Find where the given text appears and provide that cell's center as (X, Y) coordinate. 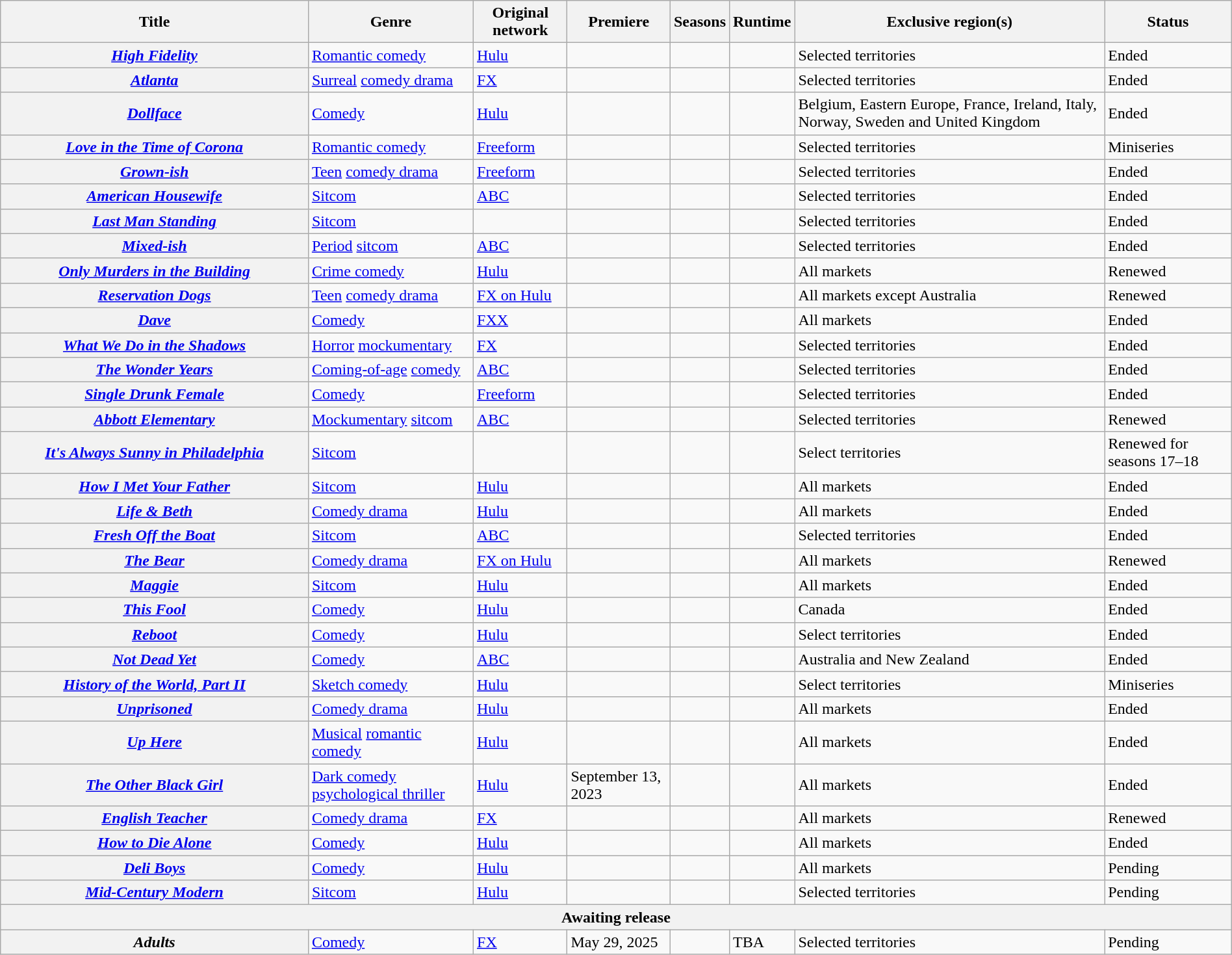
Unprisoned (155, 709)
Deli Boys (155, 868)
Status (1168, 22)
The Other Black Girl (155, 784)
Horror mockumentary (391, 345)
It's Always Sunny in Philadelphia (155, 452)
American Housewife (155, 196)
Love in the Time of Corona (155, 147)
Mixed-ish (155, 246)
Dollface (155, 113)
Not Dead Yet (155, 659)
Up Here (155, 742)
Awaiting release (616, 917)
Reboot (155, 634)
Title (155, 22)
Abbott Elementary (155, 419)
Crime comedy (391, 270)
Runtime (762, 22)
Sketch comedy (391, 684)
This Fool (155, 610)
Only Murders in the Building (155, 270)
Life & Beth (155, 511)
Mid-Century Modern (155, 893)
FXX (520, 320)
Reservation Dogs (155, 295)
Grown-ish (155, 172)
May 29, 2025 (619, 942)
Surreal comedy drama (391, 80)
Genre (391, 22)
All markets except Australia (950, 295)
Atlanta (155, 80)
Dave (155, 320)
High Fidelity (155, 55)
Coming-of-age comedy (391, 370)
Period sitcom (391, 246)
The Wonder Years (155, 370)
Dark comedy psychological thriller (391, 784)
Premiere (619, 22)
Seasons (699, 22)
What We Do in the Shadows (155, 345)
How I Met Your Father (155, 486)
Fresh Off the Boat (155, 536)
Mockumentary sitcom (391, 419)
Exclusive region(s) (950, 22)
Maggie (155, 585)
Last Man Standing (155, 221)
Musical romantic comedy (391, 742)
Renewed for seasons 17–18 (1168, 452)
Single Drunk Female (155, 395)
The Bear (155, 560)
English Teacher (155, 818)
Adults (155, 942)
Australia and New Zealand (950, 659)
September 13, 2023 (619, 784)
TBA (762, 942)
Belgium, Eastern Europe, France, Ireland, Italy, Norway, Sweden and United Kingdom (950, 113)
How to Die Alone (155, 843)
Original network (520, 22)
History of the World, Part II (155, 684)
Canada (950, 610)
